Find where the given text appears and provide that cell's center as [X, Y] coordinate. 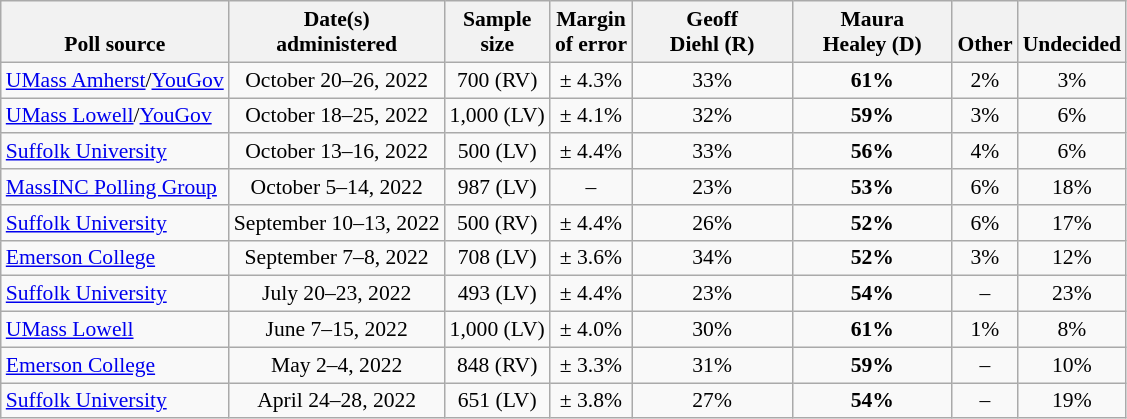
± 3.6% [591, 258]
53% [872, 187]
Other [984, 32]
July 20–23, 2022 [337, 294]
26% [712, 223]
± 4.3% [591, 80]
32% [712, 116]
18% [1072, 187]
October 20–26, 2022 [337, 80]
UMass Lowell [115, 330]
UMass Amherst/YouGov [115, 80]
19% [1072, 401]
848 (RV) [498, 365]
October 13–16, 2022 [337, 152]
4% [984, 152]
27% [712, 401]
56% [872, 152]
MassINC Polling Group [115, 187]
October 5–14, 2022 [337, 187]
2% [984, 80]
493 (LV) [498, 294]
MauraHealey (D) [872, 32]
Samplesize [498, 32]
April 24–28, 2022 [337, 401]
34% [712, 258]
17% [1072, 223]
651 (LV) [498, 401]
± 4.1% [591, 116]
May 2–4, 2022 [337, 365]
1% [984, 330]
± 3.3% [591, 365]
12% [1072, 258]
31% [712, 365]
10% [1072, 365]
Poll source [115, 32]
October 18–25, 2022 [337, 116]
Marginof error [591, 32]
UMass Lowell/YouGov [115, 116]
September 10–13, 2022 [337, 223]
987 (LV) [498, 187]
8% [1072, 330]
September 7–8, 2022 [337, 258]
500 (RV) [498, 223]
Date(s)administered [337, 32]
± 3.8% [591, 401]
± 4.0% [591, 330]
500 (LV) [498, 152]
708 (LV) [498, 258]
Undecided [1072, 32]
June 7–15, 2022 [337, 330]
30% [712, 330]
700 (RV) [498, 80]
GeoffDiehl (R) [712, 32]
